Determine the [X, Y] coordinate at the center of the cell enclosing the given text.  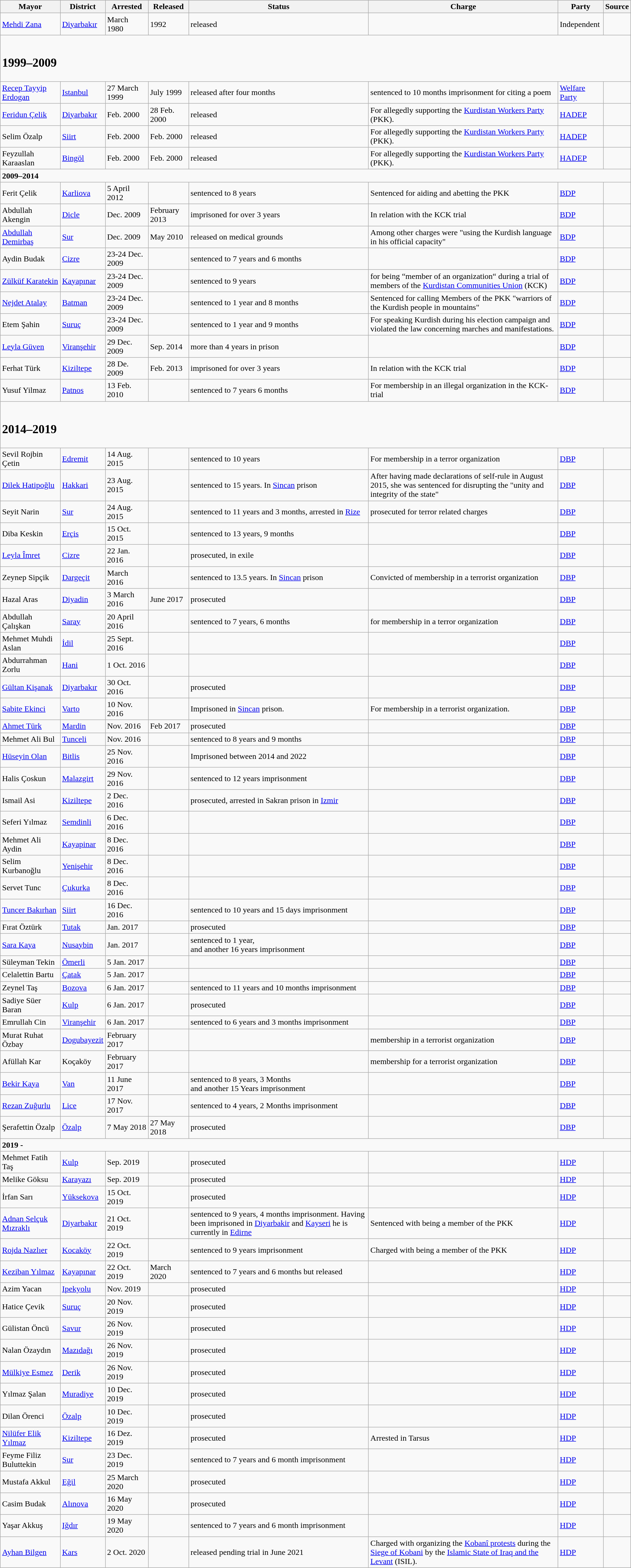
27 May 2018 [169, 1127]
Arrested [127, 7]
Selim Özalp [30, 136]
Sentenced for calling Members of the PKK "warriors of the Kurdish people in mountains" [463, 302]
Edremit [83, 459]
sentenced to 11 years and 10 months imprisonment [279, 988]
Abdurrahman Zorlu [30, 665]
Eğil [83, 1481]
Halis Çoskun [30, 778]
Muradiye [83, 1394]
Lice [83, 1106]
Gülistan Öncü [30, 1329]
Ipekyolu [83, 1289]
Yenişehir [83, 866]
6 Dec. 2016 [127, 822]
Convicted of membership in a terrorist organization [463, 577]
Feyme Filiz Buluttekin [30, 1460]
Kars [83, 1552]
20 April 2016 [127, 621]
Ferhat Türk [30, 369]
Celalettin Bartu [30, 975]
sentenced to 7 years and 6 months [279, 259]
sentenced to 7 years, 6 months [279, 621]
Source [617, 7]
Charge [463, 7]
Tutak [83, 927]
11 June 2017 [127, 1083]
Keziban Yılmaz [30, 1272]
1999–2009 [315, 58]
Hatice Çevik [30, 1306]
Zeynep Sipçik [30, 577]
sentenced to 8 years, 3 Monthsand another 15 Years imprisonment [279, 1083]
Ferit Çelik [30, 193]
Released [169, 7]
February 2013 [169, 215]
Sadiye Süer Baran [30, 1005]
Tuncer Bakırhan [30, 910]
Hazal Aras [30, 600]
3 March 2016 [127, 600]
29 Nov. 2016 [127, 778]
Van [83, 1083]
Varto [83, 709]
sentenced to 10 years and 15 days imprisonment [279, 910]
Mardin [83, 726]
2019 - [315, 1145]
sentenced to 13.5 years. In Sincan prison [279, 577]
June 2017 [169, 600]
for being “member of an organization“ during a trial of members of the Kurdistan Communities Union (KCK) [463, 281]
prosecuted for terror related charges [463, 511]
Gültan Kişanak [30, 687]
Melike Göksu [30, 1180]
Zülküf Karatekin [30, 281]
sentenced to 12 years imprisonment [279, 778]
1992 [169, 24]
Mehmet Ali Aydin [30, 844]
Kayapinar [83, 844]
20 Nov. 2019 [127, 1306]
28 De. 2009 [127, 369]
Diba Keskin [30, 534]
Etem Şahin [30, 325]
Hani [83, 665]
14 Aug. 2015 [127, 459]
Arrested in Tarsus [463, 1438]
Yaşar Akkuş [30, 1526]
Yılmaz Şalan [30, 1394]
Sabite Ekinci [30, 709]
Abdullah Demirbaş [30, 237]
Nejdet Atalay [30, 302]
Yusuf Yilmaz [30, 390]
After having made declarations of self-rule in August 2015, she was sentenced for disrupting the "unity and integrity of the state" [463, 485]
21 Oct. 2019 [127, 1223]
15 Oct. 2015 [127, 534]
Imprisoned in Sincan prison. [279, 709]
released pending trial in June 2021 [279, 1552]
Feyzullah Karaaslan [30, 158]
23 Aug. 2015 [127, 485]
sentenced to 10 months imprisonment for citing a poem [463, 92]
16 May 2020 [127, 1504]
sentenced to 9 years, 4 months imprisonment. Having been imprisoned in Diyarbakir and Kayseri he is currently in Edirne [279, 1223]
Mazıdağı [83, 1350]
Süleyman Tekin [30, 962]
Bingöl [83, 158]
Rezan Zuĝurlu [30, 1106]
July 1999 [169, 92]
sentenced to 4 years, 2 Months imprisonment [279, 1106]
Seferi Yılmaz [30, 822]
For membership in a terrorist organization. [463, 709]
released after four months [279, 92]
Feb. 2013 [169, 369]
For membership in an illegal organization in the KCK-trial [463, 390]
sentenced to 7 years 6 months [279, 390]
24 Aug. 2015 [127, 511]
Charged with being a member of the PKK [463, 1250]
sentenced to 13 years, 9 months [279, 534]
16 Dec. 2016 [127, 910]
Alınova [83, 1504]
Bekir Kaya [30, 1083]
İrfan Sarı [30, 1197]
sentenced to 8 years [279, 193]
Mayor [30, 7]
Sentenced with being a member of the PKK [463, 1223]
Azim Yacan [30, 1289]
Murat Ruhat Özbay [30, 1039]
Selim Kurbanoğlu [30, 866]
Bitlis [83, 757]
Mehdi Zana [30, 24]
Leyla Güven [30, 346]
March 2020 [169, 1272]
Diyadin [83, 600]
Casim Budak [30, 1504]
Status [279, 7]
25 Sept. 2016 [127, 643]
Batman [83, 302]
Mehmet Ali Bul [30, 739]
Nalan Özaydın [30, 1350]
For membership in a terror organization [463, 459]
sentenced to 10 years [279, 459]
Patnos [83, 390]
sentenced to 7 years and 6 months but released [279, 1272]
Sevil Rojbin Çetin [30, 459]
sentenced to 15 years. In Sincan prison [279, 485]
Abdullah Akengin [30, 215]
5 April 2012 [127, 193]
sentenced to 6 years and 3 months imprisonment [279, 1022]
Malazgirt [83, 778]
Savur [83, 1329]
Imprisoned between 2014 and 2022 [279, 757]
Mehmet Muhdi Aslan [30, 643]
sentenced to 1 year and 8 months [279, 302]
Sentenced for aiding and abetting the PKK [463, 193]
25 Nov. 2016 [127, 757]
Dargeçit [83, 577]
March 2016 [127, 577]
16 Dez. 2019 [127, 1438]
Among other charges were "using the Kurdish language in his official capacity" [463, 237]
25 March 2020 [127, 1481]
Nov. 2019 [127, 1289]
2014–2019 [315, 424]
10 Nov. 2016 [127, 709]
Ömerli [83, 962]
27 March 1999 [127, 92]
sentenced to 8 years and 9 months [279, 739]
Derik [83, 1372]
7 May 2018 [127, 1127]
Adnan Selçuk Mızraklı [30, 1223]
Fırat Öztürk [30, 927]
sentenced to 9 years imprisonment [279, 1250]
District [83, 7]
Sep. 2014 [169, 346]
Semdinli [83, 822]
Ayhan Bilgen [30, 1552]
Saray [83, 621]
İdil [83, 643]
13 Feb. 2010 [127, 390]
Afüllah Kar [30, 1062]
15 Oct. 2019 [127, 1197]
sentenced to 1 year,and another 16 years imprisonment [279, 945]
Rojda Nazlıer [30, 1250]
30 Oct. 2016 [127, 687]
Charged with organizing the Kobanî protests during the Siege of Kobani by the Islamic State of Iraq and the Levant (ISIL). [463, 1552]
Zeynel Taş [30, 988]
Sara Kaya [30, 945]
sentenced to 1 year and 9 months [279, 325]
Koçaköy [83, 1062]
for membership in a terror organization [463, 621]
Çukurka [83, 888]
For speaking Kurdish during his election campaign and violated the law concerning marches and manifestations. [463, 325]
more than 4 years in prison [279, 346]
Mülkiye Esmez [30, 1372]
23 Dec. 2019 [127, 1460]
Ahmet Türk [30, 726]
Ismail Asi [30, 800]
Servet Tunc [30, 888]
May 2010 [169, 237]
Dicle [83, 215]
19 May 2020 [127, 1526]
Party [580, 7]
March 1980 [127, 24]
Independent [580, 24]
sentenced to 9 years [279, 281]
28 Feb. 2000 [169, 115]
Çatak [83, 975]
Feridun Çelik [30, 115]
2 Dec. 2016 [127, 800]
Iğdır [83, 1526]
Dogubayezit [83, 1039]
1 Oct. 2016 [127, 665]
sentenced to 11 years and 3 months, arrested in Rize [279, 511]
Şerafettin Özalp [30, 1127]
prosecuted, in exile [279, 556]
Erçis [83, 534]
Leyla Îmret [30, 556]
Istanbul [83, 92]
released on medical grounds [279, 237]
Hakkari [83, 485]
Dilan Örenci [30, 1416]
Nusaybin [83, 945]
Abdullah Çalışkan [30, 621]
Emrullah Cin [30, 1022]
Karayazı [83, 1180]
Karliova [83, 193]
Mehmet Fatih Taş [30, 1162]
Seyit Narin [30, 511]
17 Nov. 2017 [127, 1106]
2 Oct. 2020 [127, 1552]
membership for a terrorist organization [463, 1062]
Tunceli [83, 739]
Mustafa Akkul [30, 1481]
Welfare Party [580, 92]
prosecuted, arrested in Sakran prison in Izmir [279, 800]
Nilüfer Elik Yılmaz [30, 1438]
Hüseyin Olan [30, 757]
Aydin Budak [30, 259]
Yüksekova [83, 1197]
2009–2014 [315, 175]
Recep Tayyip Erdogan [30, 92]
29 Dec. 2009 [127, 346]
Kocaköy [83, 1250]
membership in a terrorist organization [463, 1039]
Feb 2017 [169, 726]
22 Jan. 2016 [127, 556]
Bozova [83, 988]
Dilek Hatipoğlu [30, 485]
